Return [x, y] of the center of cell containing provided text 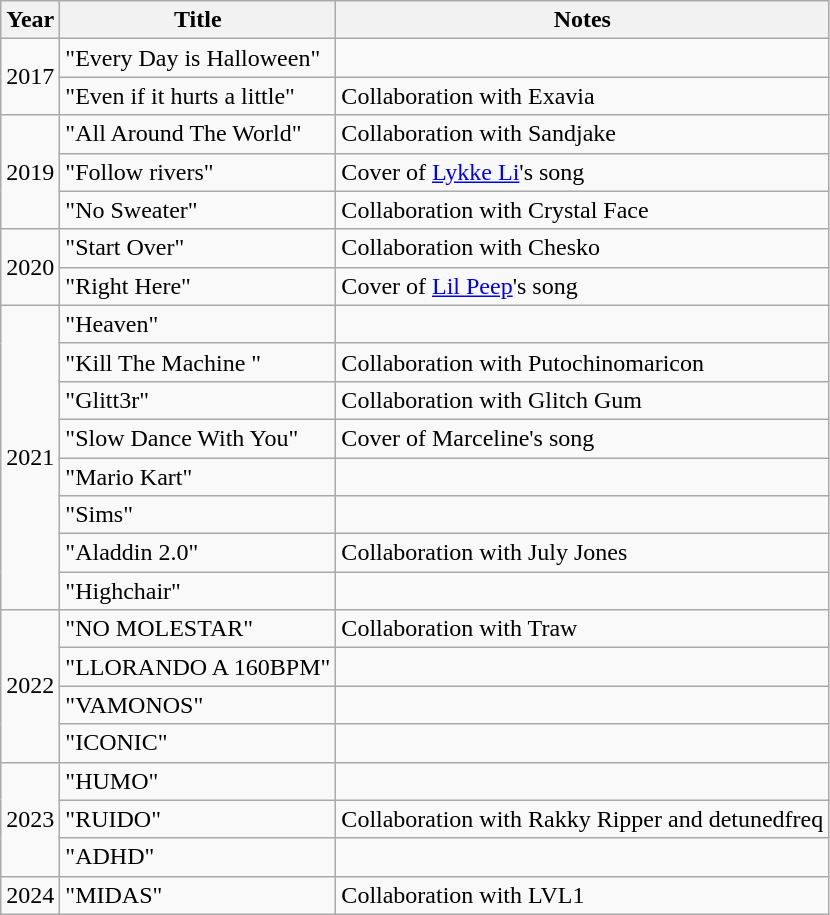
Cover of Marceline's song [582, 438]
2020 [30, 267]
"Follow rivers" [198, 172]
Collaboration with Crystal Face [582, 210]
"Slow Dance With You" [198, 438]
Collaboration with Putochinomaricon [582, 362]
"HUMO" [198, 781]
Cover of Lil Peep's song [582, 286]
"RUIDO" [198, 819]
"Every Day is Halloween" [198, 58]
"All Around The World" [198, 134]
"LLORANDO A 160BPM" [198, 667]
"Mario Kart" [198, 477]
"Right Here" [198, 286]
"Aladdin 2.0" [198, 553]
Collaboration with Sandjake [582, 134]
"Even if it hurts a little" [198, 96]
Title [198, 20]
"Kill The Machine " [198, 362]
Collaboration with LVL1 [582, 895]
"VAMONOS" [198, 705]
"Start Over" [198, 248]
2022 [30, 686]
2021 [30, 457]
"Glitt3r" [198, 400]
"MIDAS" [198, 895]
2024 [30, 895]
"Highchair" [198, 591]
2023 [30, 819]
"Heaven" [198, 324]
Collaboration with Exavia [582, 96]
Collaboration with Rakky Ripper and detunedfreq [582, 819]
"ADHD" [198, 857]
2019 [30, 172]
Year [30, 20]
Collaboration with July Jones [582, 553]
"NO MOLESTAR" [198, 629]
Collaboration with Glitch Gum [582, 400]
"No Sweater" [198, 210]
2017 [30, 77]
Cover of Lykke Li's song [582, 172]
Collaboration with Traw [582, 629]
"ICONIC" [198, 743]
Notes [582, 20]
"Sims" [198, 515]
Collaboration with Chesko [582, 248]
